Detect which cell encompasses the target text, then output its (x, y) center coordinate. 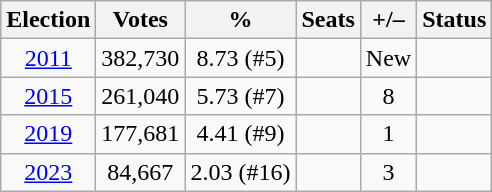
Status (454, 20)
261,040 (140, 96)
+/– (388, 20)
2019 (48, 134)
Votes (140, 20)
Election (48, 20)
2015 (48, 96)
3 (388, 172)
8 (388, 96)
New (388, 58)
1 (388, 134)
382,730 (140, 58)
5.73 (#7) (240, 96)
2023 (48, 172)
Seats (328, 20)
2.03 (#16) (240, 172)
4.41 (#9) (240, 134)
84,667 (140, 172)
177,681 (140, 134)
% (240, 20)
8.73 (#5) (240, 58)
2011 (48, 58)
